Find where the given text appears and provide that cell's center as [x, y] coordinate. 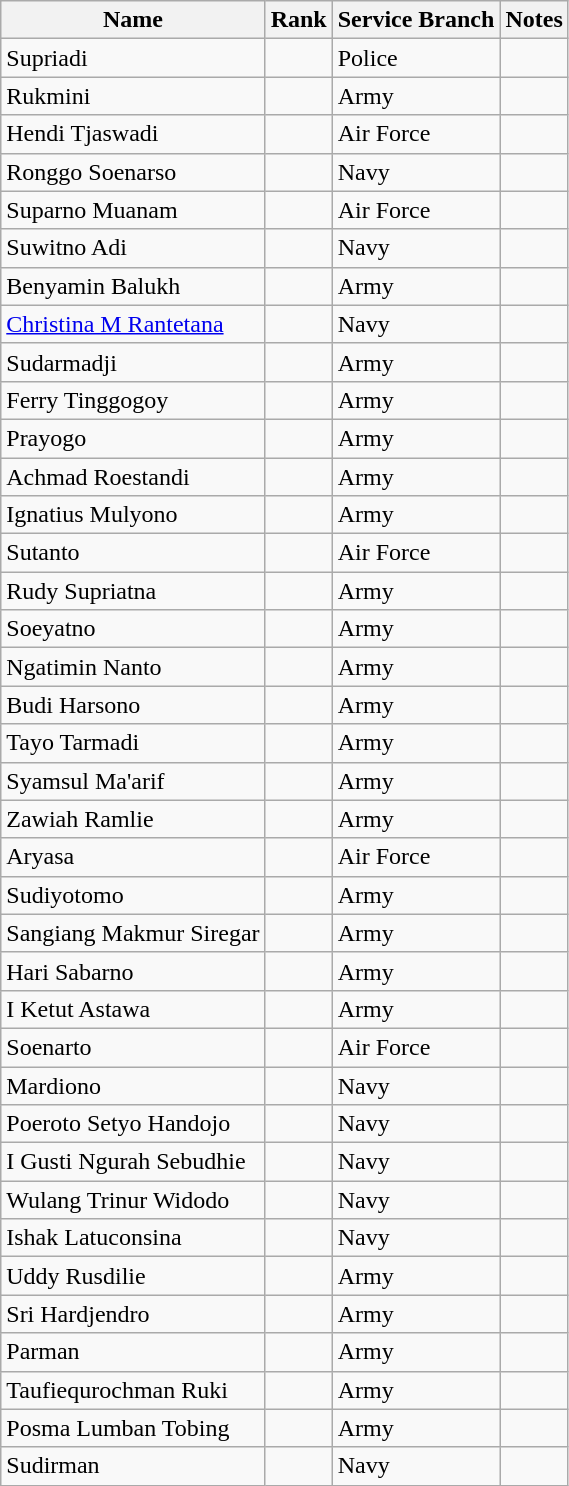
Benyamin Balukh [133, 286]
Budi Harsono [133, 705]
Sudiyotomo [133, 895]
Hari Sabarno [133, 971]
Suparno Muanam [133, 210]
Rank [298, 20]
Ignatius Mulyono [133, 515]
Taufiequrochman Ruki [133, 1390]
Wulang Trinur Widodo [133, 1200]
Soeyatno [133, 629]
I Gusti Ngurah Sebudhie [133, 1162]
Notes [534, 20]
Supriadi [133, 58]
Rukmini [133, 96]
Sudirman [133, 1466]
Ishak Latuconsina [133, 1238]
Christina M Rantetana [133, 324]
Uddy Rusdilie [133, 1276]
Zawiah Ramlie [133, 819]
Sutanto [133, 553]
Sangiang Makmur Siregar [133, 933]
Service Branch [416, 20]
Hendi Tjaswadi [133, 134]
Rudy Supriatna [133, 591]
Police [416, 58]
Ngatimin Nanto [133, 667]
Posma Lumban Tobing [133, 1428]
Parman [133, 1352]
Name [133, 20]
Achmad Roestandi [133, 477]
Sri Hardjendro [133, 1314]
Ronggo Soenarso [133, 172]
Poeroto Setyo Handojo [133, 1124]
I Ketut Astawa [133, 1009]
Mardiono [133, 1085]
Tayo Tarmadi [133, 743]
Aryasa [133, 857]
Soenarto [133, 1047]
Ferry Tinggogoy [133, 400]
Suwitno Adi [133, 248]
Sudarmadji [133, 362]
Syamsul Ma'arif [133, 781]
Prayogo [133, 438]
